Determine the (X, Y) coordinate at the center of the cell enclosing the given text.  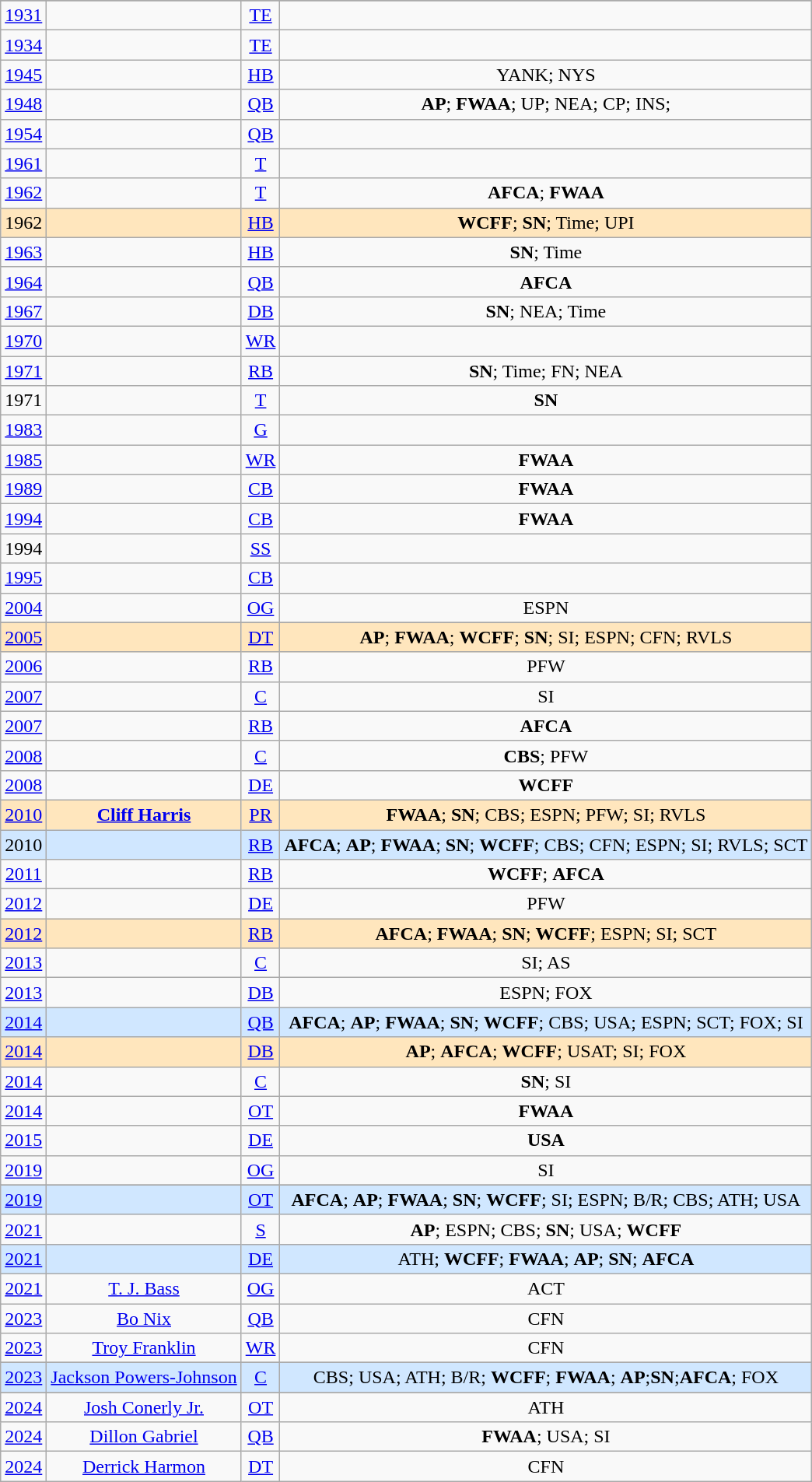
AFCA; AP; FWAA; SN; WCFF; CBS; USA; ESPN; SCT; FOX; SI (546, 1022)
2015 (23, 1140)
YANK; NYS (546, 75)
AP; ESPN; CBS; SN; USA; WCFF (546, 1229)
1967 (23, 311)
AP; AFCA; WCFF; USAT; SI; FOX (546, 1052)
ACT (546, 1288)
Bo Nix (144, 1319)
PR (261, 815)
ESPN (546, 608)
1961 (23, 163)
Jackson Powers-Johnson (144, 1378)
WCFF (546, 785)
2004 (23, 608)
SS (261, 548)
ESPN; FOX (546, 993)
2005 (23, 637)
WCFF; SN; Time; UPI (546, 222)
Josh Conerly Jr. (144, 1407)
SN; SI (546, 1081)
AP; FWAA; UP; NEA; CP; INS; (546, 104)
1963 (23, 252)
Dillon Gabriel (144, 1437)
1948 (23, 104)
AP; FWAA; WCFF; SN; SI; ESPN; CFN; RVLS (546, 637)
ATH; WCFF; FWAA; AP; SN; AFCA (546, 1259)
SI; AS (546, 963)
1964 (23, 282)
FWAA; SN; CBS; ESPN; PFW; SI; RVLS (546, 815)
CBS; PFW (546, 755)
1934 (23, 45)
2006 (23, 667)
T. J. Bass (144, 1288)
CBS; USA; ATH; B/R; WCFF; FWAA; AP;SN;AFCA; FOX (546, 1378)
1954 (23, 134)
SN (546, 401)
Derrick Harmon (144, 1466)
Cliff Harris (144, 815)
FWAA; USA; SI (546, 1437)
1989 (23, 489)
ATH (546, 1407)
SN; NEA; Time (546, 311)
1983 (23, 430)
AFCA; FWAA; SN; WCFF; ESPN; SI; SCT (546, 934)
G (261, 430)
USA (546, 1140)
1970 (23, 341)
AFCA; AP; FWAA; SN; WCFF; SI; ESPN; B/R; CBS; ATH; USA (546, 1200)
WCFF; AFCA (546, 874)
AFCA; AP; FWAA; SN; WCFF; CBS; CFN; ESPN; SI; RVLS; SCT (546, 844)
S (261, 1229)
1985 (23, 460)
SN; Time (546, 252)
AFCA; FWAA (546, 193)
1945 (23, 75)
1995 (23, 578)
Troy Franklin (144, 1348)
2011 (23, 874)
1931 (23, 16)
SN; Time; FN; NEA (546, 371)
